Locate the cell with the specified text and output its [x, y] center coordinate. 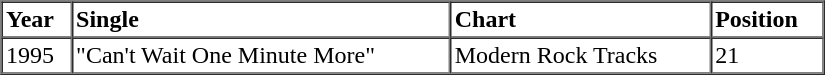
"Can't Wait One Minute More" [262, 56]
Single [262, 20]
Modern Rock Tracks [580, 56]
Chart [580, 20]
Year [37, 20]
21 [768, 56]
1995 [37, 56]
Position [768, 20]
